Scan for the cell matching the given text and deliver its [x, y] coordinate at center. 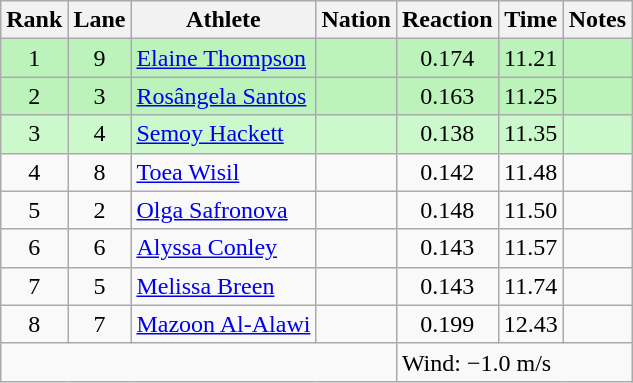
0.163 [447, 96]
Elaine Thompson [224, 58]
0.138 [447, 134]
Athlete [224, 20]
Toea Wisil [224, 172]
Alyssa Conley [224, 248]
Rosângela Santos [224, 96]
Time [530, 20]
11.57 [530, 248]
11.35 [530, 134]
Mazoon Al-Alawi [224, 324]
11.50 [530, 210]
11.74 [530, 286]
0.199 [447, 324]
Nation [356, 20]
11.21 [530, 58]
0.142 [447, 172]
Rank [34, 20]
1 [34, 58]
Olga Safronova [224, 210]
12.43 [530, 324]
0.148 [447, 210]
Semoy Hackett [224, 134]
Melissa Breen [224, 286]
11.25 [530, 96]
Notes [597, 20]
Lane [100, 20]
0.174 [447, 58]
9 [100, 58]
11.48 [530, 172]
Reaction [447, 20]
Wind: −1.0 m/s [514, 362]
